Locate the cell with the specified text and output its (X, Y) center coordinate. 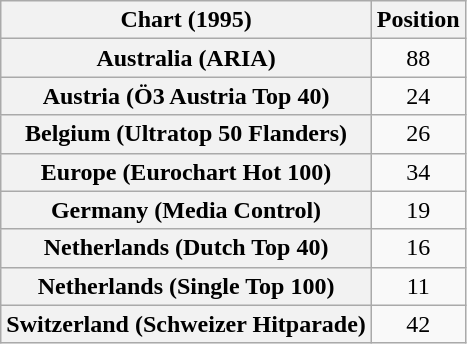
Chart (1995) (186, 20)
Australia (ARIA) (186, 58)
Austria (Ö3 Austria Top 40) (186, 96)
24 (418, 96)
42 (418, 324)
Netherlands (Dutch Top 40) (186, 248)
88 (418, 58)
Netherlands (Single Top 100) (186, 286)
16 (418, 248)
Position (418, 20)
Belgium (Ultratop 50 Flanders) (186, 134)
Europe (Eurochart Hot 100) (186, 172)
26 (418, 134)
Germany (Media Control) (186, 210)
Switzerland (Schweizer Hitparade) (186, 324)
11 (418, 286)
19 (418, 210)
34 (418, 172)
